Locate the cell with the specified text and output its [x, y] center coordinate. 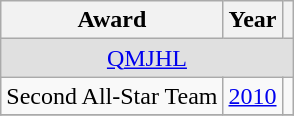
2010 [252, 96]
Award [112, 20]
QMJHL [147, 58]
Second All-Star Team [112, 96]
Year [252, 20]
